Find where the given text appears and provide that cell's center as (X, Y) coordinate. 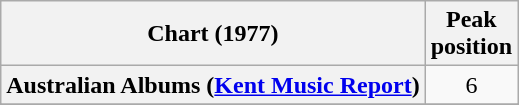
Peakposition (471, 34)
Chart (1977) (213, 34)
6 (471, 85)
Australian Albums (Kent Music Report) (213, 85)
